For the text-containing cell, return its midpoint in [X, Y] coordinate format. 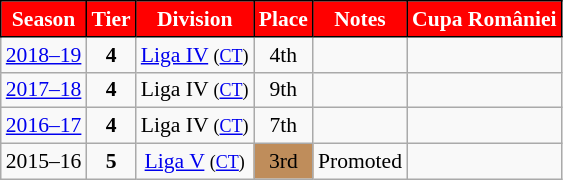
Place [284, 19]
4th [284, 55]
Notes [360, 19]
Division [195, 19]
Season [44, 19]
3rd [284, 162]
9th [284, 90]
Promoted [360, 162]
2016–17 [44, 126]
5 [110, 162]
2017–18 [44, 90]
Liga V (CT) [195, 162]
Cupa României [484, 19]
7th [284, 126]
2015–16 [44, 162]
2018–19 [44, 55]
Tier [110, 19]
